Provide the (X, Y) coordinate of the cell's center where the given text is located.  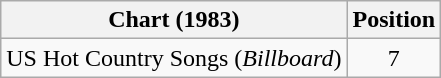
Position (394, 20)
7 (394, 58)
Chart (1983) (174, 20)
US Hot Country Songs (Billboard) (174, 58)
